Return the [X, Y] coordinate for the center point of the cell that contains the specified text.  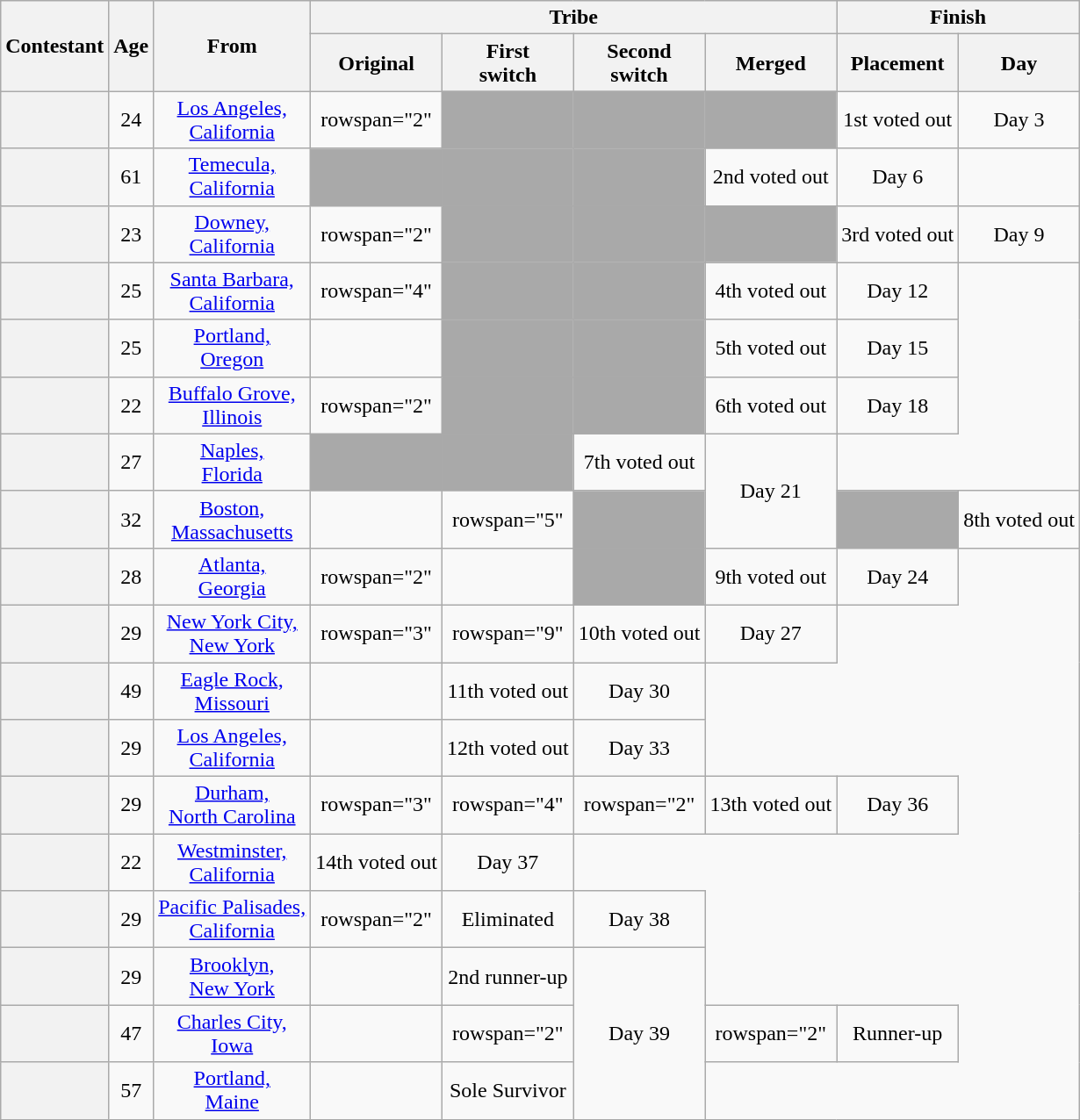
Portland,Maine [232, 1090]
1st voted out [897, 119]
Day 18 [897, 406]
6th voted out [771, 406]
From [232, 46]
4th voted out [771, 291]
Temecula,California [232, 177]
Downey,California [232, 233]
57 [132, 1090]
Day 15 [897, 348]
Day 27 [771, 634]
Day 12 [897, 291]
Merged [771, 63]
Santa Barbara,California [232, 291]
Finish [959, 18]
Atlanta,Georgia [232, 576]
Day [1019, 63]
rowspan="5" [508, 520]
3rd voted out [897, 233]
2nd runner-up [508, 976]
Naples,Florida [232, 462]
Portland,Oregon [232, 348]
Sole Survivor [508, 1090]
24 [132, 119]
Day 21 [771, 491]
Day 9 [1019, 233]
Day 37 [508, 862]
Durham,North Carolina [232, 806]
Tribe [574, 18]
61 [132, 177]
7th voted out [639, 462]
Age [132, 46]
5th voted out [771, 348]
14th voted out [377, 862]
8th voted out [1019, 520]
Day 3 [1019, 119]
Day 38 [639, 920]
11th voted out [508, 690]
Eliminated [508, 920]
Buffalo Grove,Illinois [232, 406]
Day 24 [897, 576]
Firstswitch [508, 63]
10th voted out [639, 634]
Contestant [54, 46]
28 [132, 576]
rowspan="9" [508, 634]
Original [377, 63]
27 [132, 462]
Placement [897, 63]
Eagle Rock,Missouri [232, 690]
2nd voted out [771, 177]
Brooklyn,New York [232, 976]
Westminster,California [232, 862]
23 [132, 233]
13th voted out [771, 806]
9th voted out [771, 576]
Day 30 [639, 690]
Day 6 [897, 177]
Pacific Palisades,California [232, 920]
Runner-up [897, 1034]
Day 39 [639, 1034]
Charles City,Iowa [232, 1034]
12th voted out [508, 748]
Day 36 [897, 806]
32 [132, 520]
Secondswitch [639, 63]
Day 33 [639, 748]
New York City,New York [232, 634]
Boston,Massachusetts [232, 520]
47 [132, 1034]
49 [132, 690]
